Provide the (X, Y) coordinate of the cell's center where the given text is located.  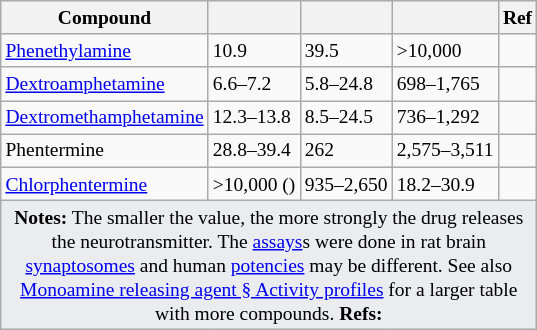
Compound (104, 18)
>10,000 (445, 50)
Dextroamphetamine (104, 84)
Ref (518, 18)
Phentermine (104, 150)
Dextromethamphetamine (104, 118)
28.8–39.4 (254, 150)
2,575–3,511 (445, 150)
8.5–24.5 (346, 118)
736–1,292 (445, 118)
39.5 (346, 50)
18.2–30.9 (445, 184)
Phenethylamine (104, 50)
262 (346, 150)
935–2,650 (346, 184)
Chlorphentermine (104, 184)
>10,000 () (254, 184)
698–1,765 (445, 84)
10.9 (254, 50)
5.8–24.8 (346, 84)
12.3–13.8 (254, 118)
6.6–7.2 (254, 84)
